For the text-containing cell, return its midpoint in (x, y) coordinate format. 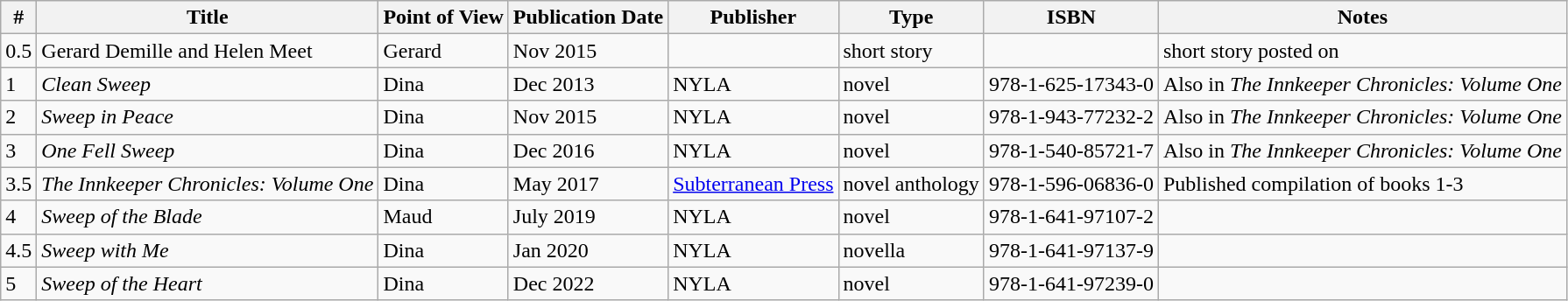
Subterranean Press (753, 184)
ISBN (1070, 17)
short story (911, 51)
Clean Sweep (208, 84)
The Innkeeper Chronicles: Volume One (208, 184)
Maud (443, 217)
3.5 (19, 184)
4 (19, 217)
Sweep with Me (208, 250)
978-1-596-06836-0 (1070, 184)
short story posted on (1362, 51)
Dec 2022 (588, 283)
Dec 2013 (588, 84)
5 (19, 283)
novella (911, 250)
1 (19, 84)
Sweep of the Heart (208, 283)
July 2019 (588, 217)
May 2017 (588, 184)
Sweep of the Blade (208, 217)
978-1-641-97239-0 (1070, 283)
Publication Date (588, 17)
Title (208, 17)
Notes (1362, 17)
978-1-540-85721-7 (1070, 150)
novel anthology (911, 184)
3 (19, 150)
Gerard Demille and Helen Meet (208, 51)
Gerard (443, 51)
# (19, 17)
Type (911, 17)
Jan 2020 (588, 250)
4.5 (19, 250)
Published compilation of books 1-3 (1362, 184)
978-1-625-17343-0 (1070, 84)
978-1-641-97137-9 (1070, 250)
Sweep in Peace (208, 117)
One Fell Sweep (208, 150)
2 (19, 117)
978-1-943-77232-2 (1070, 117)
Publisher (753, 17)
0.5 (19, 51)
Point of View (443, 17)
Dec 2016 (588, 150)
978-1-641-97107-2 (1070, 217)
